Search for the cell housing the specified text and yield its (X, Y) center coordinate. 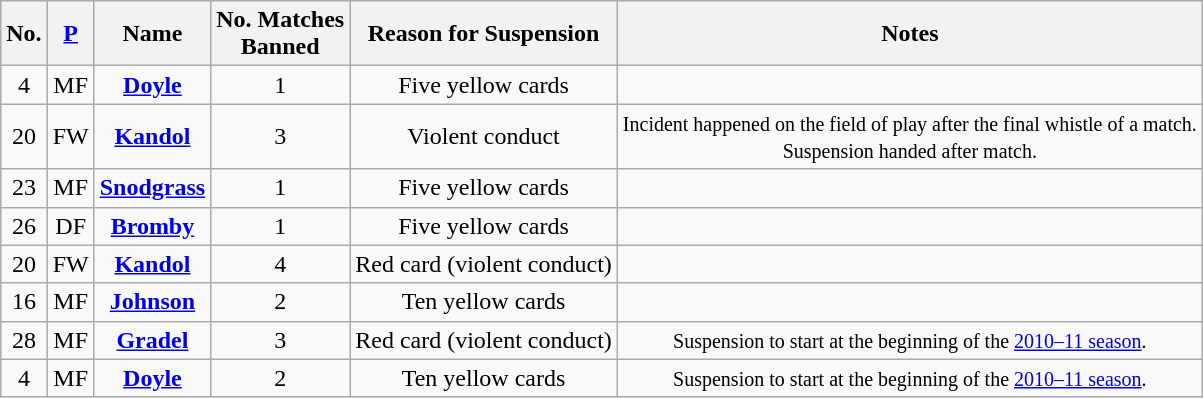
Reason for Suspension (484, 34)
P (70, 34)
Bromby (152, 226)
No. Matches Banned (280, 34)
Johnson (152, 302)
16 (24, 302)
Violent conduct (484, 136)
Snodgrass (152, 188)
28 (24, 340)
26 (24, 226)
No. (24, 34)
Name (152, 34)
23 (24, 188)
DF (70, 226)
Notes (910, 34)
Incident happened on the field of play after the final whistle of a match. Suspension handed after match. (910, 136)
Gradel (152, 340)
